Determine the (X, Y) coordinate at the center of the cell enclosing the given text.  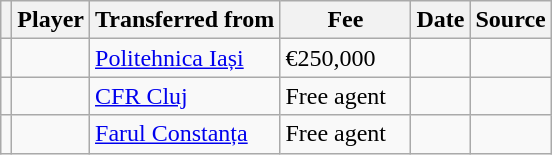
€250,000 (346, 58)
Farul Constanța (185, 134)
CFR Cluj (185, 96)
Player (51, 20)
Fee (346, 20)
Date (440, 20)
Politehnica Iași (185, 58)
Source (510, 20)
Transferred from (185, 20)
